Pinpoint the cell where the given text exists, returning its (X, Y) midpoint coordinate. 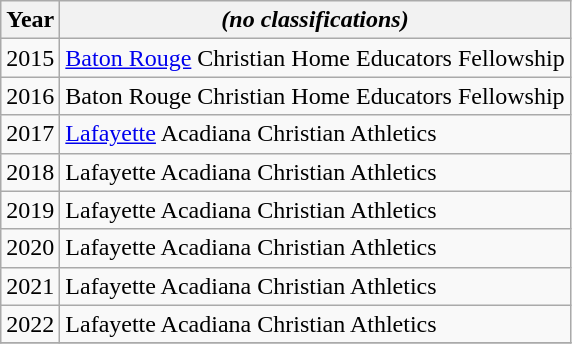
2018 (30, 172)
2017 (30, 134)
2019 (30, 210)
(no classifications) (315, 20)
Year (30, 20)
2022 (30, 324)
2021 (30, 286)
2020 (30, 248)
2016 (30, 96)
2015 (30, 58)
